Locate the cell with the specified text and output its (x, y) center coordinate. 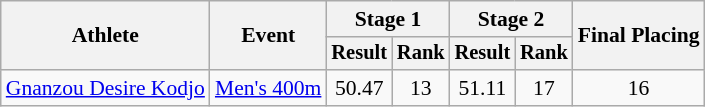
16 (639, 88)
13 (421, 88)
50.47 (359, 88)
Event (268, 36)
Stage 1 (388, 19)
Men's 400m (268, 88)
Final Placing (639, 36)
Stage 2 (512, 19)
Gnanzou Desire Kodjo (106, 88)
Athlete (106, 36)
17 (544, 88)
51.11 (483, 88)
